For the text-containing cell, return its midpoint in (x, y) coordinate format. 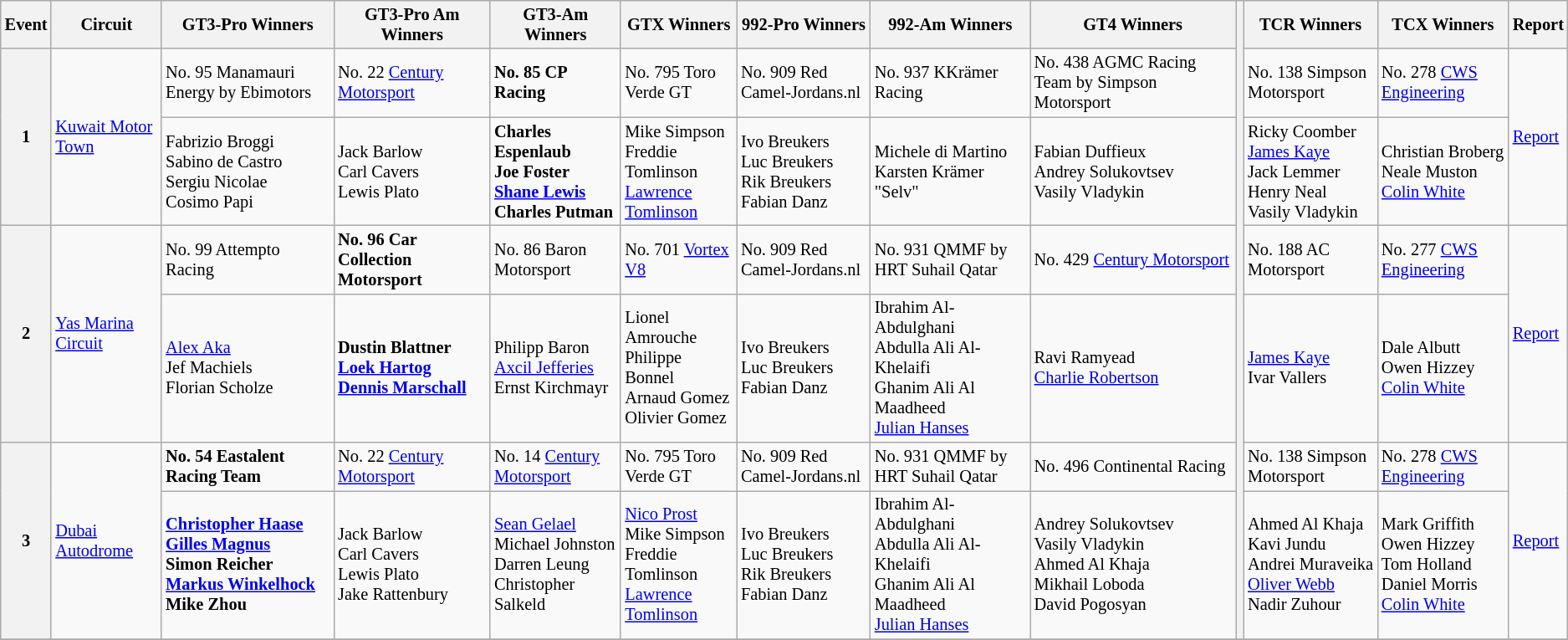
Sean Gelael Michael Johnston Darren Leung Christopher Salkeld (555, 565)
Dustin Blattner Loek Hartog Dennis Marschall (411, 368)
Alex Aka Jef Machiels Florian Scholze (248, 368)
No. 85 CP Racing (555, 83)
Michele di Martino Karsten Krämer "Selv" (950, 172)
992-Am Winners (950, 24)
No. 277 CWS Engineering (1443, 259)
James Kaye Ivar Vallers (1310, 368)
Nico Prost Mike Simpson Freddie Tomlinson Lawrence Tomlinson (679, 565)
Kuwait Motor Town (106, 137)
No. 14 Century Motorsport (555, 467)
1 (27, 137)
No. 937 KKrämer Racing (950, 83)
992-Pro Winners (804, 24)
GT3-Pro Winners (248, 24)
Charles Espenlaub Joe Foster Shane Lewis Charles Putman (555, 172)
GT4 Winners (1133, 24)
GTX Winners (679, 24)
Christian Broberg Neale Muston Colin White (1443, 172)
No. 496 Continental Racing (1133, 467)
Ravi Ramyead Charlie Robertson (1133, 368)
Jack Barlow Carl Cavers Lewis Plato Jake Rattenbury (411, 565)
GT3-Pro Am Winners (411, 24)
No. 438 AGMC Racing Team by Simpson Motorsport (1133, 83)
Lionel Amrouche Philippe Bonnel Arnaud Gomez Olivier Gomez (679, 368)
No. 54 Eastalent Racing Team (248, 467)
GT3-Am Winners (555, 24)
Fabian Duffieux Andrey Solukovtsev Vasily Vladykin (1133, 172)
Yas Marina Circuit (106, 333)
Event (27, 24)
Mark Griffith Owen Hizzey Tom Holland Daniel Morris Colin White (1443, 565)
Dale Albutt Owen Hizzey Colin White (1443, 368)
2 (27, 333)
No. 96 Car Collection Motorsport (411, 259)
Christopher Haase Gilles Magnus Simon Reicher Markus Winkelhock Mike Zhou (248, 565)
Jack Barlow Carl Cavers Lewis Plato (411, 172)
Dubai Autodrome (106, 540)
Ricky Coomber James Kaye Jack Lemmer Henry Neal Vasily Vladykin (1310, 172)
Ivo Breukers Luc Breukers Fabian Danz (804, 368)
No. 95 Manamauri Energy by Ebimotors (248, 83)
3 (27, 540)
TCR Winners (1310, 24)
TCX Winners (1443, 24)
No. 188 AC Motorsport (1310, 259)
No. 701 Vortex V8 (679, 259)
Ahmed Al Khaja Kavi Jundu Andrei Muraveika Oliver Webb Nadir Zuhour (1310, 565)
Andrey Solukovtsev Vasily Vladykin Ahmed Al Khaja Mikhail Loboda David Pogosyan (1133, 565)
Mike Simpson Freddie Tomlinson Lawrence Tomlinson (679, 172)
No. 86 Baron Motorsport (555, 259)
Circuit (106, 24)
No. 99 Attempto Racing (248, 259)
Fabrizio Broggi Sabino de Castro Sergiu Nicolae Cosimo Papi (248, 172)
No. 429 Century Motorsport (1133, 259)
Philipp Baron Axcil Jefferies Ernst Kirchmayr (555, 368)
